Search for the cell housing the specified text and yield its [x, y] center coordinate. 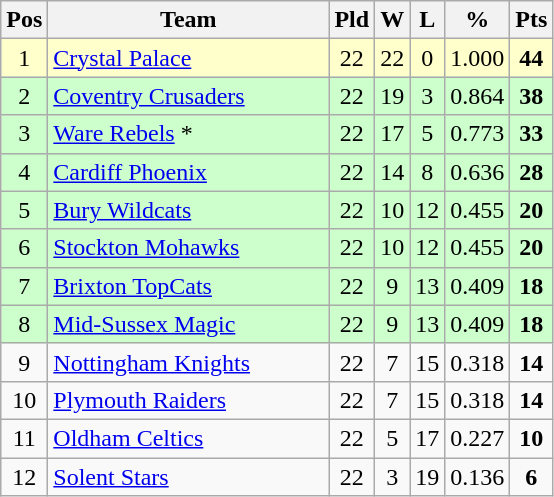
0.136 [478, 477]
Plymouth Raiders [188, 400]
Stockton Mohawks [188, 248]
Nottingham Knights [188, 362]
W [392, 20]
4 [24, 172]
Pos [24, 20]
Ware Rebels * [188, 134]
Pts [532, 20]
Brixton TopCats [188, 286]
Cardiff Phoenix [188, 172]
38 [532, 96]
Coventry Crusaders [188, 96]
33 [532, 134]
Bury Wildcats [188, 210]
Pld [352, 20]
11 [24, 438]
Mid-Sussex Magic [188, 324]
Crystal Palace [188, 58]
Team [188, 20]
0.636 [478, 172]
0.773 [478, 134]
1.000 [478, 58]
28 [532, 172]
Oldham Celtics [188, 438]
0 [428, 58]
44 [532, 58]
Solent Stars [188, 477]
1 [24, 58]
0.864 [478, 96]
L [428, 20]
0.227 [478, 438]
2 [24, 96]
% [478, 20]
